Return (X, Y) of the center of cell containing provided text 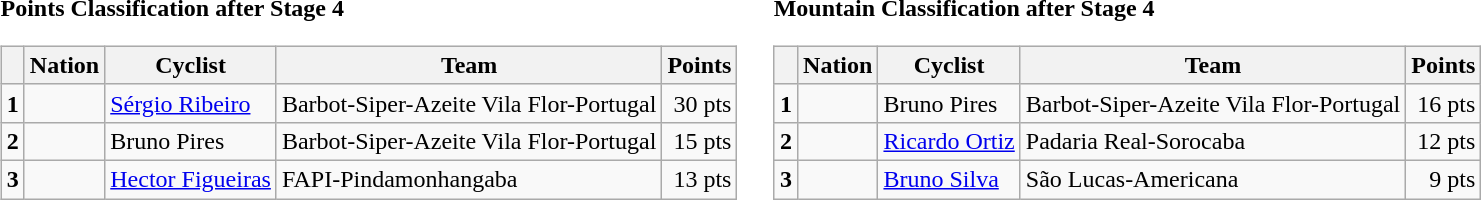
Ricardo Ortiz (949, 141)
São Lucas-Americana (1212, 179)
9 pts (1444, 179)
Hector Figueiras (191, 179)
Padaria Real-Sorocaba (1212, 141)
30 pts (700, 103)
Sérgio Ribeiro (191, 103)
FAPI-Pindamonhangaba (468, 179)
15 pts (700, 141)
Bruno Silva (949, 179)
12 pts (1444, 141)
13 pts (700, 179)
16 pts (1444, 103)
